For the text-containing cell, return its midpoint in (x, y) coordinate format. 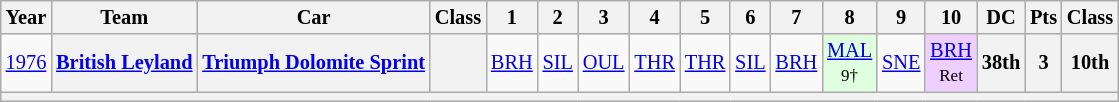
Team (124, 17)
1976 (26, 63)
Year (26, 17)
Pts (1044, 17)
7 (797, 17)
1 (512, 17)
10th (1090, 63)
2 (558, 17)
5 (705, 17)
9 (901, 17)
Car (313, 17)
MAL9† (850, 63)
38th (1001, 63)
SNE (901, 63)
DC (1001, 17)
6 (750, 17)
OUL (604, 63)
8 (850, 17)
4 (654, 17)
BRHRet (951, 63)
10 (951, 17)
British Leyland (124, 63)
Triumph Dolomite Sprint (313, 63)
